For the text-containing cell, return its midpoint in (x, y) coordinate format. 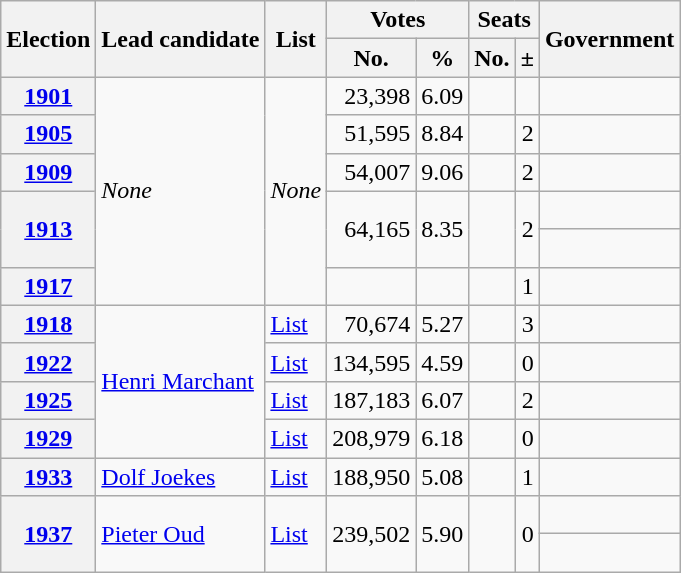
1929 (48, 438)
6.07 (442, 400)
Dolf Joekes (180, 477)
6.18 (442, 438)
Election (48, 39)
1909 (48, 172)
% (442, 58)
54,007 (372, 172)
Votes (398, 20)
1917 (48, 286)
1922 (48, 362)
23,398 (372, 96)
1905 (48, 134)
5.27 (442, 324)
51,595 (372, 134)
1901 (48, 96)
4.59 (442, 362)
5.08 (442, 477)
1933 (48, 477)
Henri Marchant (180, 381)
1925 (48, 400)
8.35 (442, 229)
9.06 (442, 172)
1918 (48, 324)
208,979 (372, 438)
239,502 (372, 534)
Seats (504, 20)
187,183 (372, 400)
6.09 (442, 96)
5.90 (442, 534)
188,950 (372, 477)
1937 (48, 534)
± (527, 58)
Pieter Oud (180, 534)
134,595 (372, 362)
Government (609, 39)
1913 (48, 229)
Lead candidate (180, 39)
8.84 (442, 134)
3 (527, 324)
64,165 (372, 229)
70,674 (372, 324)
